Return the [X, Y] coordinate for the center point of the cell that contains the specified text.  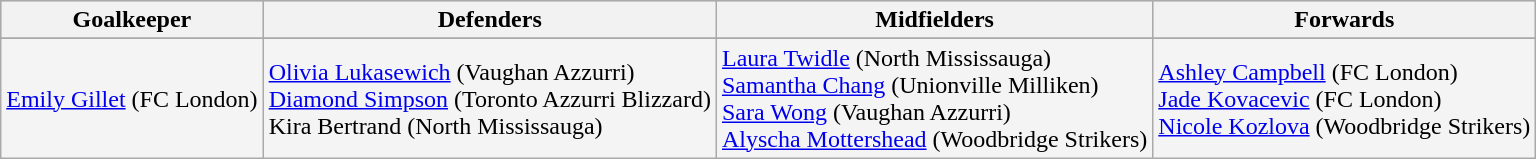
Midfielders [934, 20]
Laura Twidle (North Mississauga)Samantha Chang (Unionville Milliken)Sara Wong (Vaughan Azzurri)Alyscha Mottershead (Woodbridge Strikers) [934, 98]
Ashley Campbell (FC London)Jade Kovacevic (FC London)Nicole Kozlova (Woodbridge Strikers) [1344, 98]
Emily Gillet (FC London) [132, 98]
Olivia Lukasewich (Vaughan Azzurri)Diamond Simpson (Toronto Azzurri Blizzard)Kira Bertrand (North Mississauga) [490, 98]
Goalkeeper [132, 20]
Defenders [490, 20]
Forwards [1344, 20]
